Provide the [x, y] coordinate of the cell's center where the given text is located.  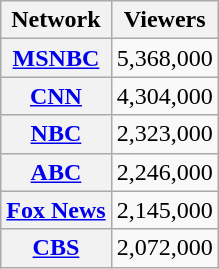
5,368,000 [164, 58]
CNN [56, 96]
2,246,000 [164, 172]
CBS [56, 248]
2,072,000 [164, 248]
Viewers [164, 20]
ABC [56, 172]
4,304,000 [164, 96]
2,145,000 [164, 210]
NBC [56, 134]
MSNBC [56, 58]
Fox News [56, 210]
2,323,000 [164, 134]
Network [56, 20]
